Locate the cell with the specified text and output its [X, Y] center coordinate. 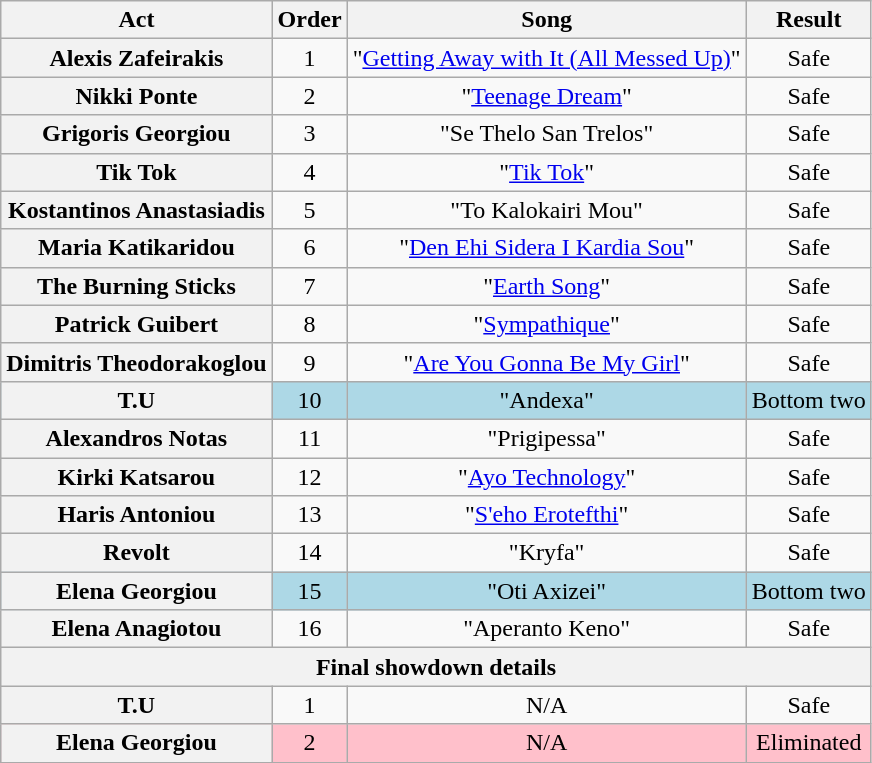
Result [808, 20]
"Tik Tok" [546, 172]
Act [136, 20]
11 [310, 438]
Eliminated [808, 743]
Dimitris Theodorakoglou [136, 362]
Grigoris Georgiou [136, 134]
"Den Ehi Sidera I Kardia Sou" [546, 248]
"Ayo Technology" [546, 477]
9 [310, 362]
13 [310, 515]
15 [310, 591]
"Aperanto Keno" [546, 629]
Alexis Zafeirakis [136, 58]
Elena Anagiotou [136, 629]
16 [310, 629]
8 [310, 324]
"Andexa" [546, 400]
"Teenage Dream" [546, 96]
Tik Tok [136, 172]
"Prigipessa" [546, 438]
6 [310, 248]
"S'eho Erotefthi" [546, 515]
10 [310, 400]
"Are You Gonna Be My Girl" [546, 362]
"Sympathique" [546, 324]
Haris Antoniou [136, 515]
Kostantinos Anastasiadis [136, 210]
"Se Thelo San Trelos" [546, 134]
Alexandros Notas [136, 438]
Kirki Katsarou [136, 477]
"Kryfa" [546, 553]
Song [546, 20]
3 [310, 134]
12 [310, 477]
5 [310, 210]
14 [310, 553]
Revolt [136, 553]
Maria Katikaridou [136, 248]
"Earth Song" [546, 286]
"Oti Axizei" [546, 591]
Final showdown details [436, 667]
"To Kalokairi Mou" [546, 210]
4 [310, 172]
Nikki Ponte [136, 96]
Patrick Guibert [136, 324]
"Getting Away with It (All Messed Up)" [546, 58]
7 [310, 286]
The Burning Sticks [136, 286]
Order [310, 20]
